Find where the given text appears and provide that cell's center as (X, Y) coordinate. 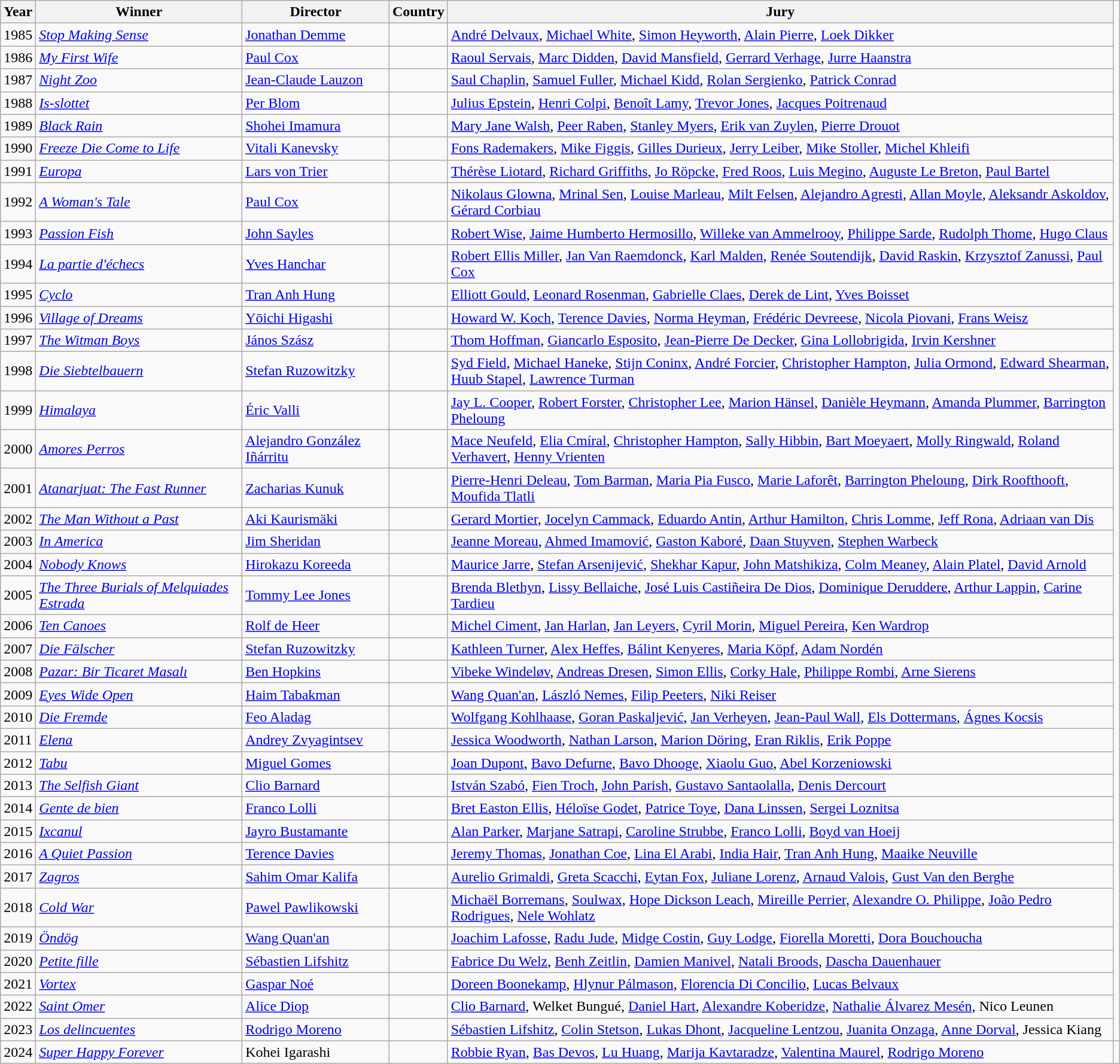
Alice Diop (316, 1007)
Gerard Mortier, Jocelyn Cammack, Eduardo Antin, Arthur Hamilton, Chris Lomme, Jeff Rona, Adriaan van Dis (780, 519)
1990 (18, 148)
Joan Dupont, Bavo Defurne, Bavo Dhooge, Xiaolu Guo, Abel Korzeniowski (780, 763)
2024 (18, 1052)
2012 (18, 763)
Wolfgang Kohlhaase, Goran Paskaljević, Jan Verheyen, Jean-Paul Wall, Els Dottermans, Ágnes Kocsis (780, 717)
2016 (18, 854)
2001 (18, 488)
2009 (18, 694)
Mary Jane Walsh, Peer Raben, Stanley Myers, Erik van Zuylen, Pierre Drouot (780, 126)
Zacharias Kunuk (316, 488)
The Man Without a Past (139, 519)
2007 (18, 649)
2017 (18, 877)
Mace Neufeld, Elia Cmíral, Christopher Hampton, Sally Hibbin, Bart Moeyaert, Molly Ringwald, Roland Verhavert, Henny Vrienten (780, 449)
Zagros (139, 877)
1987 (18, 80)
János Szász (316, 341)
Vortex (139, 984)
Ben Hopkins (316, 671)
István Szabó, Fien Troch, John Parish, Gustavo Santaolalla, Denis Dercourt (780, 786)
Robbie Ryan, Bas Devos, Lu Huang, Marija Kavtaradze, Valentina Maurel, Rodrigo Moreno (780, 1052)
Robert Ellis Miller, Jan Van Raemdonck, Karl Malden, Renée Soutendijk, David Raskin, Krzysztof Zanussi, Paul Cox (780, 263)
Vitali Kanevsky (316, 148)
Jonathan Demme (316, 35)
Aki Kaurismäki (316, 519)
In America (139, 542)
2021 (18, 984)
1992 (18, 202)
Gaspar Noé (316, 984)
1993 (18, 233)
Yves Hanchar (316, 263)
Die Fälscher (139, 649)
Clio Barnard, Welket Bungué, Daniel Hart, Alexandre Koberidze, Nathalie Álvarez Mesén, Nico Leunen (780, 1007)
Winner (139, 12)
2011 (18, 740)
Franco Lolli (316, 808)
1986 (18, 57)
Wang Quan'an, László Nemes, Filip Peeters, Niki Reiser (780, 694)
Sébastien Lifshitz, Colin Stetson, Lukas Dhont, Jacqueline Lentzou, Juanita Onzaga, Anne Dorval, Jessica Kiang (780, 1029)
Feo Aladag (316, 717)
Die Siebtelbauern (139, 371)
Tabu (139, 763)
Tommy Lee Jones (316, 595)
Hirokazu Koreeda (316, 564)
Europa (139, 171)
Elliott Gould, Leonard Rosenman, Gabrielle Claes, Derek de Lint, Yves Boisset (780, 294)
Tran Anh Hung (316, 294)
Jay L. Cooper, Robert Forster, Christopher Lee, Marion Hänsel, Danièle Heymann, Amanda Plummer, Barrington Pheloung (780, 411)
Stop Making Sense (139, 35)
Pawel Pawlikowski (316, 907)
2003 (18, 542)
1991 (18, 171)
Elena (139, 740)
1997 (18, 341)
Jessica Woodworth, Nathan Larson, Marion Döring, Eran Riklis, Erik Poppe (780, 740)
Wang Quan'an (316, 938)
Alejandro González Iñárritu (316, 449)
Per Blom (316, 103)
Jim Sheridan (316, 542)
Nobody Knows (139, 564)
2004 (18, 564)
Eyes Wide Open (139, 694)
1995 (18, 294)
Pierre-Henri Deleau, Tom Barman, Maria Pia Fusco, Marie Laforêt, Barrington Pheloung, Dirk Roofthooft, Moufida Tlatli (780, 488)
Pazar: Bir Ticaret Masalı (139, 671)
Brenda Blethyn, Lissy Bellaiche, José Luis Castiñeira De Dios, Dominique Deruddere, Arthur Lappin, Carine Tardieu (780, 595)
Sahim Omar Kalifa (316, 877)
Saint Omer (139, 1007)
Aurelio Grimaldi, Greta Scacchi, Eytan Fox, Juliane Lorenz, Arnaud Valois, Gust Van den Berghe (780, 877)
1999 (18, 411)
Jeremy Thomas, Jonathan Coe, Lina El Arabi, India Hair, Tran Anh Hung, Maaike Neuville (780, 854)
Los delincuentes (139, 1029)
2022 (18, 1007)
2010 (18, 717)
Black Rain (139, 126)
2005 (18, 595)
Jayro Bustamante (316, 831)
Director (316, 12)
Passion Fish (139, 233)
Rolf de Heer (316, 626)
Michaël Borremans, Soulwax, Hope Dickson Leach, Mireille Perrier, Alexandre O. Philippe, João Pedro Rodrigues, Nele Wohlatz (780, 907)
Raoul Servais, Marc Didden, David Mansfield, Gerrard Verhage, Jurre Haanstra (780, 57)
Village of Dreams (139, 318)
1989 (18, 126)
La partie d'échecs (139, 263)
Robert Wise, Jaime Humberto Hermosillo, Willeke van Ammelrooy, Philippe Sarde, Rudolph Thome, Hugo Claus (780, 233)
Miguel Gomes (316, 763)
Maurice Jarre, Stefan Arsenijević, Shekhar Kapur, John Matshikiza, Colm Meaney, Alain Platel, David Arnold (780, 564)
2014 (18, 808)
Die Fremde (139, 717)
Öndög (139, 938)
2020 (18, 961)
Cold War (139, 907)
1996 (18, 318)
2019 (18, 938)
Night Zoo (139, 80)
Bret Easton Ellis, Héloïse Godet, Patrice Toye, Dana Linssen, Sergei Loznitsa (780, 808)
Kohei Igarashi (316, 1052)
Doreen Boonekamp, Hlynur Pálmason, Florencia Di Concilio, Lucas Belvaux (780, 984)
Howard W. Koch, Terence Davies, Norma Heyman, Frédéric Devreese, Nicola Piovani, Frans Weisz (780, 318)
Ten Canoes (139, 626)
Lars von Trier (316, 171)
1988 (18, 103)
Petite fille (139, 961)
Super Happy Forever (139, 1052)
John Sayles (316, 233)
2002 (18, 519)
Éric Valli (316, 411)
Is-slottet (139, 103)
The Three Burials of Melquiades Estrada (139, 595)
Joachim Lafosse, Radu Jude, Midge Costin, Guy Lodge, Fiorella Moretti, Dora Bouchoucha (780, 938)
Amores Perros (139, 449)
My First Wife (139, 57)
2015 (18, 831)
Vibeke Windeløv, Andreas Dresen, Simon Ellis, Corky Hale, Philippe Rombi, Arne Sierens (780, 671)
Jean-Claude Lauzon (316, 80)
2008 (18, 671)
2018 (18, 907)
1998 (18, 371)
2006 (18, 626)
Haim Tabakman (316, 694)
Sébastien Lifshitz (316, 961)
A Woman's Tale (139, 202)
Jury (780, 12)
Year (18, 12)
Terence Davies (316, 854)
2013 (18, 786)
Freeze Die Come to Life (139, 148)
Kathleen Turner, Alex Heffes, Bálint Kenyeres, Maria Köpf, Adam Nordén (780, 649)
Himalaya (139, 411)
Julius Epstein, Henri Colpi, Benoît Lamy, Trevor Jones, Jacques Poitrenaud (780, 103)
Ixcanul (139, 831)
Andrey Zvyagintsev (316, 740)
Yōichi Higashi (316, 318)
Michel Ciment, Jan Harlan, Jan Leyers, Cyril Morin, Miguel Pereira, Ken Wardrop (780, 626)
2023 (18, 1029)
Thom Hoffman, Giancarlo Esposito, Jean-Pierre De Decker, Gina Lollobrigida, Irvin Kershner (780, 341)
The Selfish Giant (139, 786)
Nikolaus Glowna, Mrinal Sen, Louise Marleau, Milt Felsen, Alejandro Agresti, Allan Moyle, Aleksandr Askoldov, Gérard Corbiau (780, 202)
The Witman Boys (139, 341)
Cyclo (139, 294)
Shohei Imamura (316, 126)
Atanarjuat: The Fast Runner (139, 488)
1994 (18, 263)
Thérèse Liotard, Richard Griffiths, Jo Röpcke, Fred Roos, Luis Megino, Auguste Le Breton, Paul Bartel (780, 171)
Fabrice Du Welz, Benh Zeitlin, Damien Manivel, Natali Broods, Dascha Dauenhauer (780, 961)
Gente de bien (139, 808)
A Quiet Passion (139, 854)
Syd Field, Michael Haneke, Stijn Coninx, André Forcier, Christopher Hampton, Julia Ormond, Edward Shearman, Huub Stapel, Lawrence Turman (780, 371)
1985 (18, 35)
André Delvaux, Michael White, Simon Heyworth, Alain Pierre, Loek Dikker (780, 35)
Alan Parker, Marjane Satrapi, Caroline Strubbe, Franco Lolli, Boyd van Hoeij (780, 831)
Jeanne Moreau, Ahmed Imamović, Gaston Kaboré, Daan Stuyven, Stephen Warbeck (780, 542)
Rodrigo Moreno (316, 1029)
Saul Chaplin, Samuel Fuller, Michael Kidd, Rolan Sergienko, Patrick Conrad (780, 80)
Clio Barnard (316, 786)
2000 (18, 449)
Fons Rademakers, Mike Figgis, Gilles Durieux, Jerry Leiber, Mike Stoller, Michel Khleifi (780, 148)
Country (418, 12)
